From the cell containing the given text, extract its center point as (x, y) coordinate. 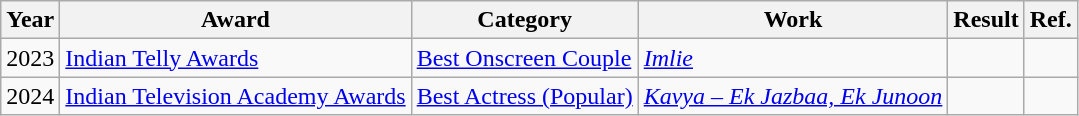
Indian Telly Awards (236, 58)
Imlie (793, 58)
Year (30, 20)
Award (236, 20)
Kavya – Ek Jazbaa, Ek Junoon (793, 96)
2023 (30, 58)
Work (793, 20)
Category (524, 20)
Indian Television Academy Awards (236, 96)
Best Actress (Popular) (524, 96)
2024 (30, 96)
Ref. (1050, 20)
Best Onscreen Couple (524, 58)
Result (986, 20)
